Determine the (X, Y) coordinate at the center of the cell enclosing the given text.  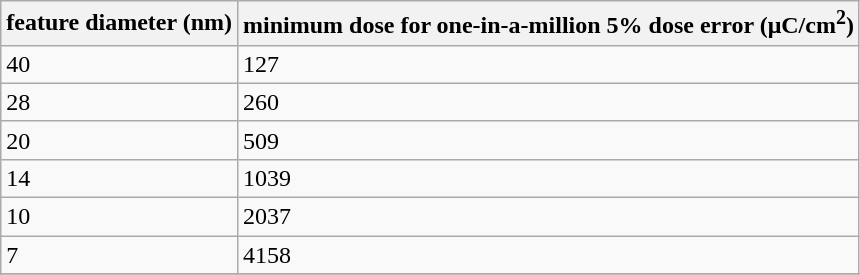
minimum dose for one-in-a-million 5% dose error (μC/cm2) (549, 24)
4158 (549, 255)
28 (120, 102)
2037 (549, 217)
260 (549, 102)
20 (120, 140)
1039 (549, 178)
7 (120, 255)
feature diameter (nm) (120, 24)
40 (120, 64)
10 (120, 217)
127 (549, 64)
14 (120, 178)
509 (549, 140)
